Determine the (X, Y) coordinate at the center of the cell enclosing the given text.  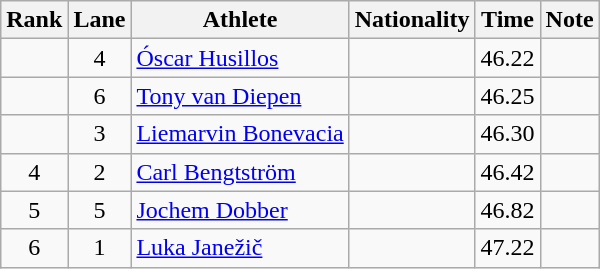
Rank (34, 20)
Luka Janežič (240, 248)
47.22 (508, 248)
1 (100, 248)
Lane (100, 20)
Óscar Husillos (240, 58)
Liemarvin Bonevacia (240, 134)
Carl Bengtström (240, 172)
Time (508, 20)
Tony van Diepen (240, 96)
46.82 (508, 210)
46.42 (508, 172)
46.22 (508, 58)
Nationality (412, 20)
46.25 (508, 96)
2 (100, 172)
Jochem Dobber (240, 210)
3 (100, 134)
Athlete (240, 20)
46.30 (508, 134)
Note (570, 20)
